Search for the cell housing the specified text and yield its (x, y) center coordinate. 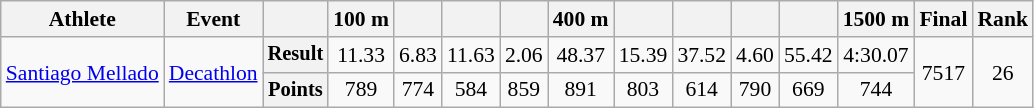
Santiago Mellado (82, 72)
803 (644, 90)
Rank (1002, 19)
789 (361, 90)
790 (755, 90)
859 (524, 90)
Points (296, 90)
Final (943, 19)
4.60 (755, 55)
2.06 (524, 55)
584 (471, 90)
744 (876, 90)
15.39 (644, 55)
55.42 (808, 55)
6.83 (418, 55)
400 m (581, 19)
774 (418, 90)
48.37 (581, 55)
Result (296, 55)
100 m (361, 19)
Event (214, 19)
Decathlon (214, 72)
4:30.07 (876, 55)
614 (702, 90)
37.52 (702, 55)
26 (1002, 72)
7517 (943, 72)
11.63 (471, 55)
891 (581, 90)
11.33 (361, 55)
Athlete (82, 19)
669 (808, 90)
1500 m (876, 19)
